Search for the cell housing the specified text and yield its [x, y] center coordinate. 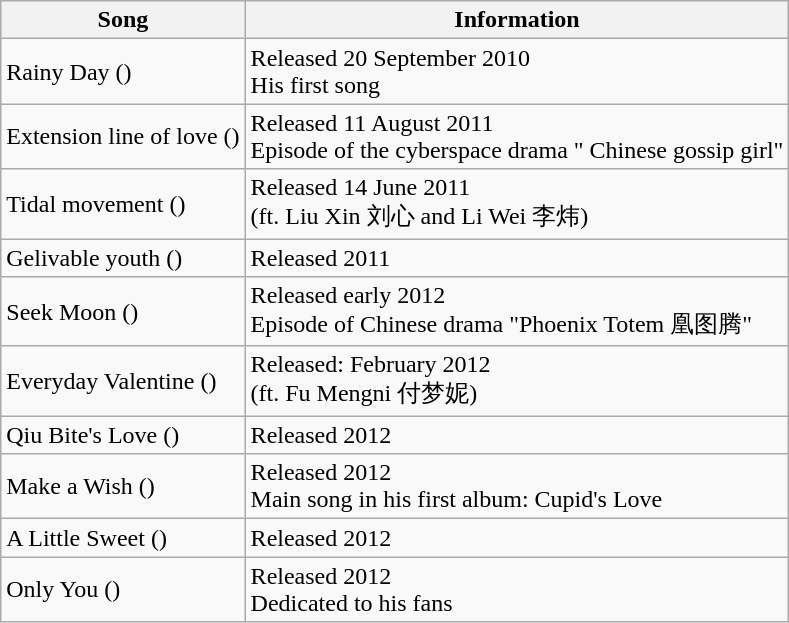
Released 11 August 2011Episode of the cyberspace drama " Chinese gossip girl" [517, 136]
Released 14 June 2011(ft. Liu Xin 刘心 and Li Wei 李炜) [517, 204]
Gelivable youth () [123, 257]
Released 2011 [517, 257]
Tidal movement () [123, 204]
Released 20 September 2010His first song [517, 72]
Make a Wish () [123, 486]
Released: February 2012(ft. Fu Mengni 付梦妮) [517, 381]
Qiu Bite's Love () [123, 435]
Rainy Day () [123, 72]
Information [517, 20]
Everyday Valentine () [123, 381]
Released 2012Main song in his first album: Cupid's Love [517, 486]
A Little Sweet () [123, 538]
Released 2012Dedicated to his fans [517, 590]
Song [123, 20]
Only You () [123, 590]
Seek Moon () [123, 312]
Released early 2012Episode of Chinese drama "Phoenix Totem 凰图腾" [517, 312]
Extension line of love () [123, 136]
